Return [x, y] of the center of cell containing provided text 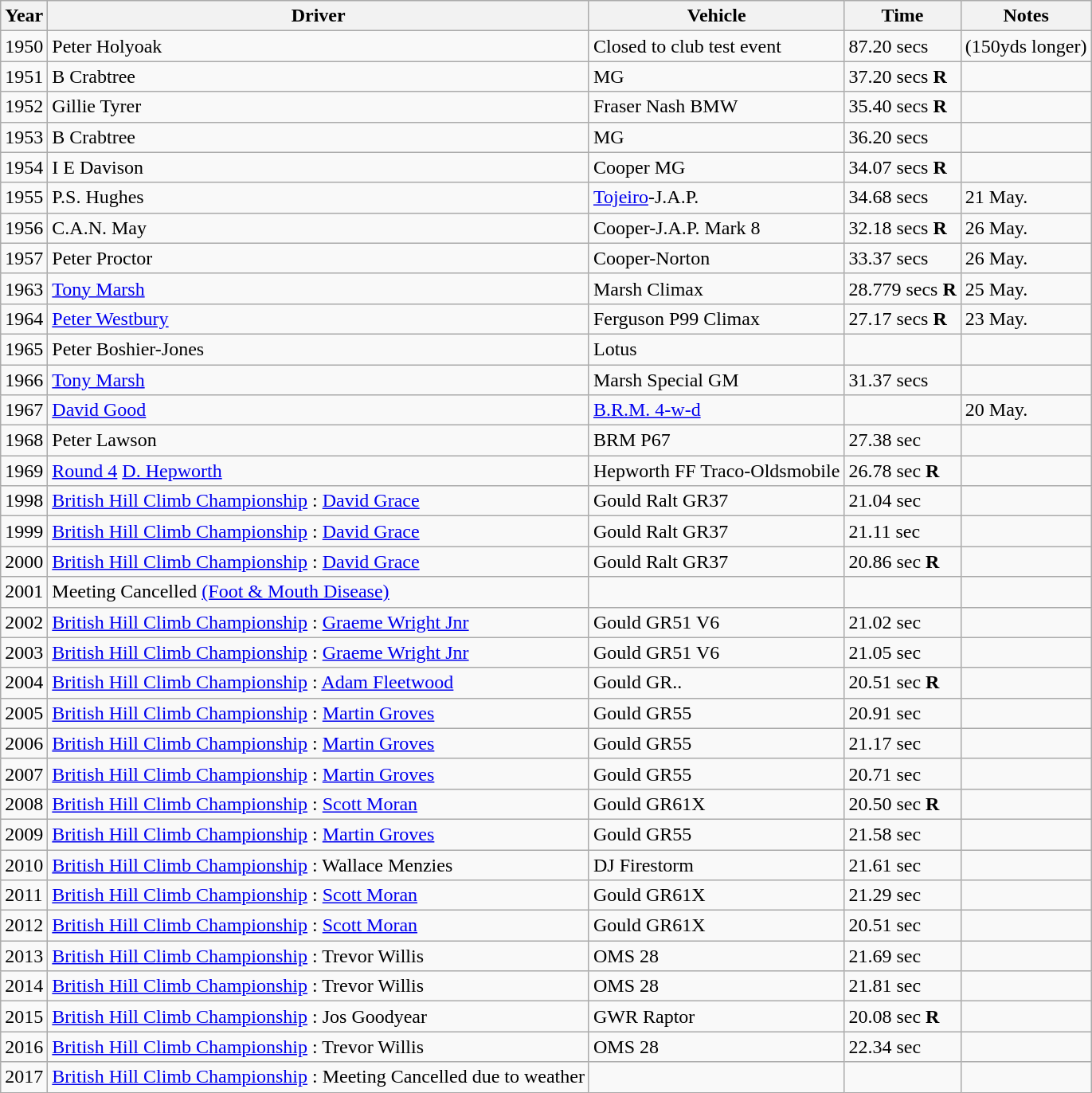
2014 [24, 986]
1969 [24, 471]
Peter Boshier-Jones [319, 349]
20.51 sec R [902, 683]
B.R.M. 4-w-d [716, 410]
1953 [24, 137]
Hepworth FF Traco-Oldsmobile [716, 471]
21 May. [1026, 198]
Gillie Tyrer [319, 107]
37.20 secs R [902, 76]
1956 [24, 228]
21.61 sec [902, 864]
Lotus [716, 349]
27.38 sec [902, 441]
2013 [24, 956]
Closed to club test event [716, 46]
20.50 sec R [902, 804]
21.02 sec [902, 622]
(150yds longer) [1026, 46]
2008 [24, 804]
21.29 sec [902, 895]
P.S. Hughes [319, 198]
21.69 sec [902, 956]
British Hill Climb Championship : Wallace Menzies [319, 864]
32.18 secs R [902, 228]
21.17 sec [902, 743]
Meeting Cancelled (Foot & Mouth Disease) [319, 592]
2002 [24, 622]
1952 [24, 107]
20.71 sec [902, 774]
DJ Firestorm [716, 864]
28.779 secs R [902, 288]
2011 [24, 895]
1955 [24, 198]
Peter Proctor [319, 258]
1957 [24, 258]
Ferguson P99 Climax [716, 319]
23 May. [1026, 319]
Driver [319, 16]
2004 [24, 683]
2015 [24, 1017]
2003 [24, 652]
2010 [24, 864]
20.08 sec R [902, 1017]
Marsh Special GM [716, 380]
Cooper-J.A.P. Mark 8 [716, 228]
21.11 sec [902, 531]
I E Davison [319, 167]
21.58 sec [902, 834]
Peter Lawson [319, 441]
21.05 sec [902, 652]
2005 [24, 713]
33.37 secs [902, 258]
Round 4 D. Hepworth [319, 471]
1950 [24, 46]
26.78 sec R [902, 471]
22.34 sec [902, 1047]
British Hill Climb Championship : Jos Goodyear [319, 1017]
Year [24, 16]
2000 [24, 562]
1964 [24, 319]
1963 [24, 288]
Fraser Nash BMW [716, 107]
20.51 sec [902, 926]
31.37 secs [902, 380]
Cooper-Norton [716, 258]
34.68 secs [902, 198]
25 May. [1026, 288]
British Hill Climb Championship : Adam Fleetwood [319, 683]
Time [902, 16]
David Good [319, 410]
Vehicle [716, 16]
2016 [24, 1047]
GWR Raptor [716, 1017]
20.91 sec [902, 713]
87.20 secs [902, 46]
2012 [24, 926]
Peter Holyoak [319, 46]
34.07 secs R [902, 167]
C.A.N. May [319, 228]
1966 [24, 380]
British Hill Climb Championship : Meeting Cancelled due to weather [319, 1077]
1954 [24, 167]
2007 [24, 774]
2006 [24, 743]
Peter Westbury [319, 319]
35.40 secs R [902, 107]
21.81 sec [902, 986]
Notes [1026, 16]
2017 [24, 1077]
Tojeiro-J.A.P. [716, 198]
1951 [24, 76]
20 May. [1026, 410]
2001 [24, 592]
1965 [24, 349]
1967 [24, 410]
21.04 sec [902, 501]
1998 [24, 501]
Cooper MG [716, 167]
2009 [24, 834]
36.20 secs [902, 137]
1968 [24, 441]
1999 [24, 531]
Marsh Climax [716, 288]
BRM P67 [716, 441]
Gould GR.. [716, 683]
27.17 secs R [902, 319]
20.86 sec R [902, 562]
